Identify which cell holds the provided text, then report its [x, y] central coordinate. 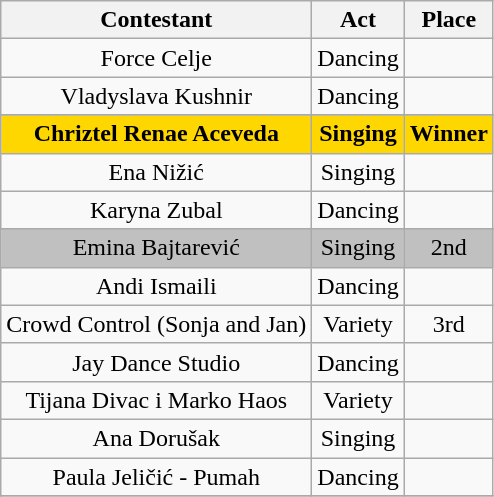
Winner [448, 134]
3rd [448, 324]
Ana Dorušak [156, 438]
2nd [448, 248]
Vladyslava Kushnir [156, 96]
Paula Jeličić - Pumah [156, 477]
Jay Dance Studio [156, 362]
Andi Ismaili [156, 286]
Tijana Divac i Marko Haos [156, 400]
Crowd Control (Sonja and Jan) [156, 324]
Chriztel Renae Aceveda [156, 134]
Emina Bajtarević [156, 248]
Contestant [156, 20]
Force Celje [156, 58]
Karyna Zubal [156, 210]
Act [358, 20]
Place [448, 20]
Ena Nižić [156, 172]
